From the cell containing the given text, extract its center point as [X, Y] coordinate. 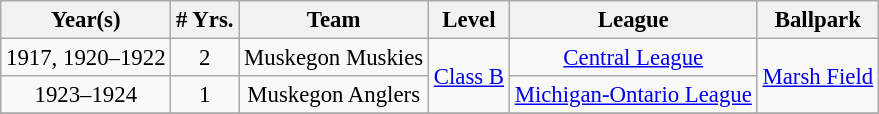
1 [205, 95]
Muskegon Muskies [334, 58]
League [633, 20]
2 [205, 58]
Team [334, 20]
# Yrs. [205, 20]
Muskegon Anglers [334, 95]
Ballpark [818, 20]
Michigan-Ontario League [633, 95]
Central League [633, 58]
Level [468, 20]
1917, 1920–1922 [86, 58]
Year(s) [86, 20]
Class B [468, 76]
1923–1924 [86, 95]
Marsh Field [818, 76]
